Return [x, y] of the center of cell containing provided text 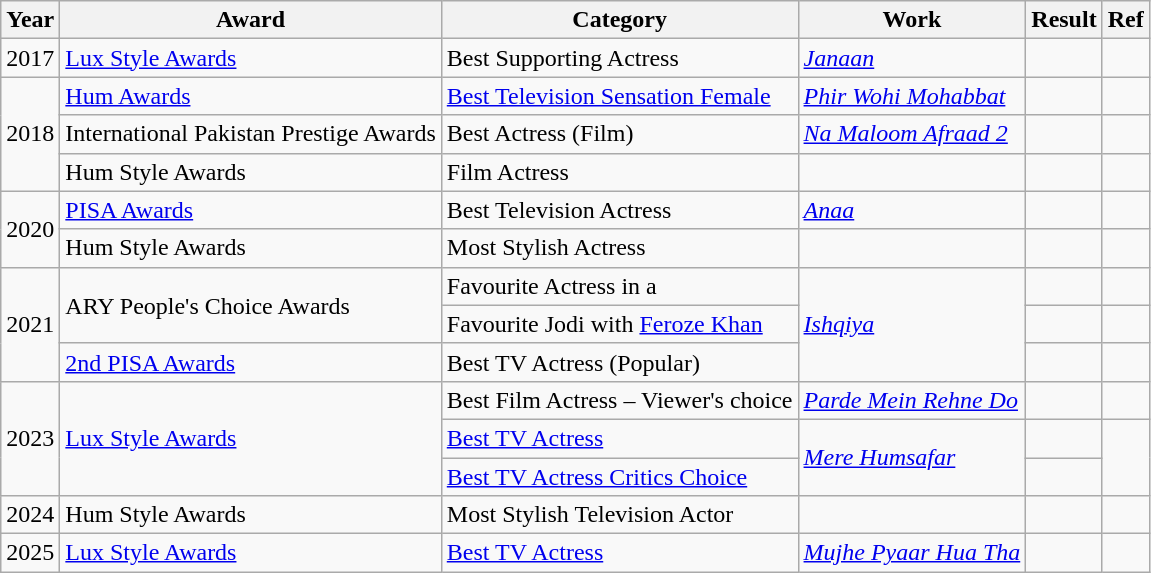
Category [620, 20]
Mere Humsafar [912, 457]
Year [30, 20]
2021 [30, 324]
ARY People's Choice Awards [250, 305]
2023 [30, 438]
PISA Awards [250, 210]
Most Stylish Television Actor [620, 515]
Favourite Jodi with Feroze Khan [620, 324]
Best Television Sensation Female [620, 96]
2nd PISA Awards [250, 362]
Work [912, 20]
Phir Wohi Mohabbat [912, 96]
Na Maloom Afraad 2 [912, 134]
Best Actress (Film) [620, 134]
Result [1064, 20]
Mujhe Pyaar Hua Tha [912, 553]
2018 [30, 134]
Film Actress [620, 172]
Best TV Actress (Popular) [620, 362]
Best Supporting Actress [620, 58]
2020 [30, 229]
Hum Awards [250, 96]
Ref [1126, 20]
2017 [30, 58]
Anaa [912, 210]
Best Television Actress [620, 210]
Favourite Actress in a [620, 286]
Parde Mein Rehne Do [912, 400]
Award [250, 20]
2025 [30, 553]
Janaan [912, 58]
Best Film Actress – Viewer's choice [620, 400]
International Pakistan Prestige Awards [250, 134]
Best TV Actress Critics Choice [620, 477]
Ishqiya [912, 324]
2024 [30, 515]
Most Stylish Actress [620, 248]
